Determine the (x, y) coordinate at the center of the cell enclosing the given text.  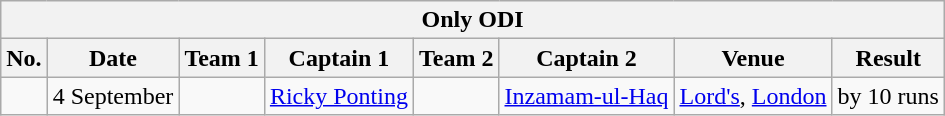
Captain 2 (586, 58)
Team 1 (222, 58)
Date (113, 58)
Ricky Ponting (338, 96)
Result (888, 58)
by 10 runs (888, 96)
Venue (753, 58)
Team 2 (456, 58)
4 September (113, 96)
No. (24, 58)
Captain 1 (338, 58)
Only ODI (473, 20)
Lord's, London (753, 96)
Inzamam-ul-Haq (586, 96)
